Return the (X, Y) coordinate for the center point of the cell that contains the specified text.  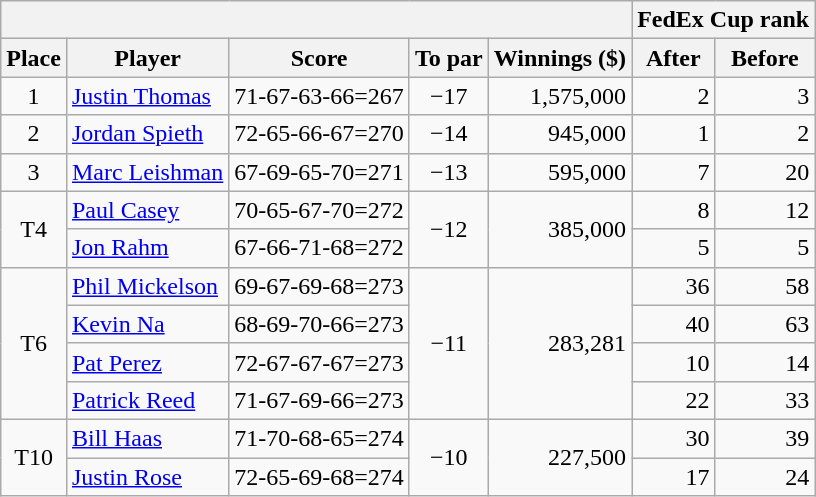
67-66-71-68=272 (320, 248)
72-65-69-68=274 (320, 477)
−12 (448, 229)
30 (674, 438)
7 (674, 172)
72-67-67-67=273 (320, 362)
Kevin Na (147, 324)
8 (674, 210)
Phil Mickelson (147, 286)
33 (765, 400)
20 (765, 172)
63 (765, 324)
67-69-65-70=271 (320, 172)
Justin Rose (147, 477)
36 (674, 286)
To par (448, 58)
385,000 (560, 229)
−13 (448, 172)
Before (765, 58)
Pat Perez (147, 362)
Paul Casey (147, 210)
69-67-69-68=273 (320, 286)
58 (765, 286)
40 (674, 324)
Score (320, 58)
595,000 (560, 172)
227,500 (560, 457)
39 (765, 438)
−17 (448, 96)
22 (674, 400)
68-69-70-66=273 (320, 324)
10 (674, 362)
72-65-66-67=270 (320, 134)
Patrick Reed (147, 400)
12 (765, 210)
T10 (34, 457)
71-67-69-66=273 (320, 400)
T4 (34, 229)
FedEx Cup rank (724, 20)
Winnings ($) (560, 58)
70-65-67-70=272 (320, 210)
71-67-63-66=267 (320, 96)
−14 (448, 134)
283,281 (560, 343)
Place (34, 58)
71-70-68-65=274 (320, 438)
945,000 (560, 134)
Marc Leishman (147, 172)
Bill Haas (147, 438)
Jordan Spieth (147, 134)
Jon Rahm (147, 248)
1,575,000 (560, 96)
−11 (448, 343)
−10 (448, 457)
17 (674, 477)
T6 (34, 343)
24 (765, 477)
Justin Thomas (147, 96)
After (674, 58)
14 (765, 362)
Player (147, 58)
